For the text-containing cell, return its midpoint in (x, y) coordinate format. 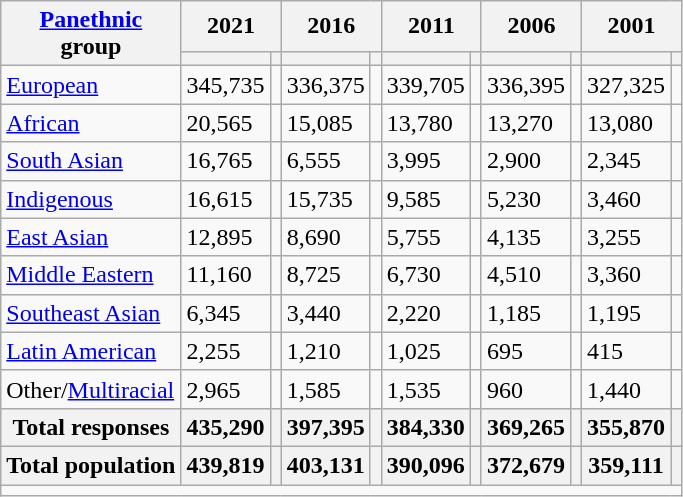
359,111 (626, 465)
2006 (531, 26)
6,345 (226, 313)
2,345 (626, 161)
339,705 (426, 85)
4,135 (526, 237)
5,230 (526, 199)
1,195 (626, 313)
1,585 (326, 389)
6,730 (426, 275)
336,375 (326, 85)
439,819 (226, 465)
4,510 (526, 275)
11,160 (226, 275)
16,615 (226, 199)
2,900 (526, 161)
384,330 (426, 427)
3,460 (626, 199)
2001 (632, 26)
369,265 (526, 427)
13,080 (626, 123)
327,325 (626, 85)
15,085 (326, 123)
3,440 (326, 313)
Indigenous (91, 199)
13,270 (526, 123)
3,360 (626, 275)
355,870 (626, 427)
336,395 (526, 85)
2,255 (226, 351)
1,210 (326, 351)
South Asian (91, 161)
1,185 (526, 313)
397,395 (326, 427)
5,755 (426, 237)
8,725 (326, 275)
20,565 (226, 123)
13,780 (426, 123)
345,735 (226, 85)
2,220 (426, 313)
1,440 (626, 389)
Southeast Asian (91, 313)
3,995 (426, 161)
403,131 (326, 465)
415 (626, 351)
1,535 (426, 389)
2011 (431, 26)
16,765 (226, 161)
East Asian (91, 237)
Other/Multiracial (91, 389)
695 (526, 351)
2021 (231, 26)
3,255 (626, 237)
12,895 (226, 237)
372,679 (526, 465)
Panethnicgroup (91, 34)
Total responses (91, 427)
15,735 (326, 199)
Latin American (91, 351)
8,690 (326, 237)
960 (526, 389)
6,555 (326, 161)
2016 (331, 26)
1,025 (426, 351)
9,585 (426, 199)
2,965 (226, 389)
Middle Eastern (91, 275)
African (91, 123)
Total population (91, 465)
European (91, 85)
390,096 (426, 465)
435,290 (226, 427)
